Pinpoint the cell where the given text exists, returning its [X, Y] midpoint coordinate. 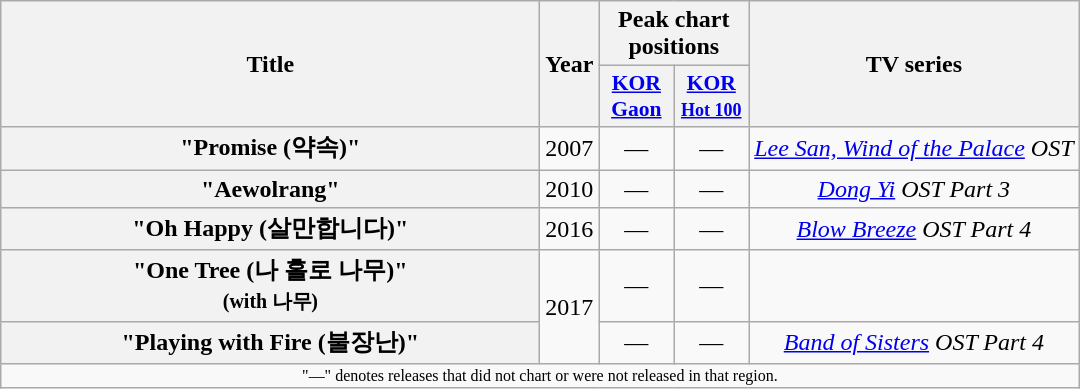
"Playing with Fire (불장난)" [270, 342]
"Oh Happy (살만합니다)" [270, 230]
Dong Yi OST Part 3 [914, 189]
2007 [570, 148]
Peak chart positions [674, 34]
"Aewolrang" [270, 189]
"Promise (약속)" [270, 148]
2016 [570, 230]
Year [570, 64]
2017 [570, 307]
KORHot 100 [712, 96]
"—" denotes releases that did not chart or were not released in that region. [540, 376]
KORGaon [636, 96]
Band of Sisters OST Part 4 [914, 342]
Lee San, Wind of the Palace OST [914, 148]
"One Tree (나 홀로 나무)" (with 나무) [270, 286]
Blow Breeze OST Part 4 [914, 230]
TV series [914, 64]
2010 [570, 189]
Title [270, 64]
